Return (X, Y) of the center of cell containing provided text 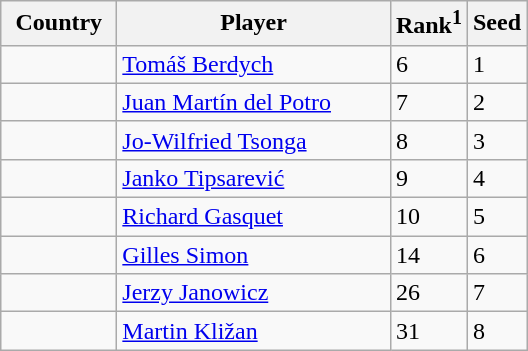
Jo-Wilfried Tsonga (254, 140)
Gilles Simon (254, 255)
Tomáš Berdych (254, 64)
Country (59, 24)
Seed (496, 24)
2 (496, 102)
Richard Gasquet (254, 217)
Jerzy Janowicz (254, 293)
26 (428, 293)
Juan Martín del Potro (254, 102)
9 (428, 178)
4 (496, 178)
14 (428, 255)
1 (496, 64)
3 (496, 140)
10 (428, 217)
Rank1 (428, 24)
Janko Tipsarević (254, 178)
Player (254, 24)
Martin Kližan (254, 331)
31 (428, 331)
5 (496, 217)
